Scan for the cell matching the given text and deliver its [X, Y] coordinate at center. 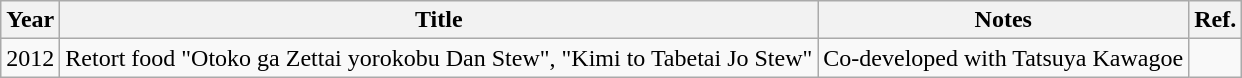
Ref. [1216, 20]
Co-developed with Tatsuya Kawagoe [1004, 58]
Notes [1004, 20]
Retort food "Otoko ga Zettai yorokobu Dan Stew", "Kimi to Tabetai Jo Stew" [439, 58]
Year [30, 20]
Title [439, 20]
2012 [30, 58]
